Provide the (X, Y) coordinate of the cell's center where the given text is located.  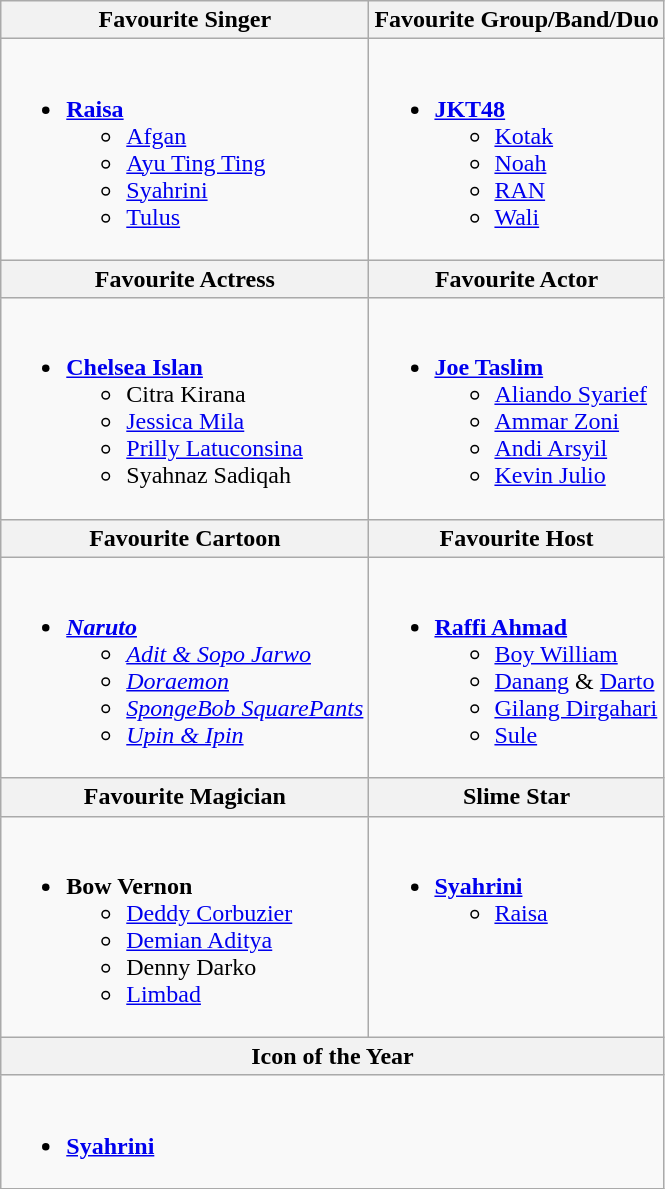
Joe TaslimAliando SyariefAmmar ZoniAndi ArsyilKevin Julio (516, 408)
NarutoAdit & Sopo JarwoDoraemonSpongeBob SquarePantsUpin & Ipin (185, 668)
Slime Star (516, 797)
JKT48KotakNoahRANWali (516, 150)
Favourite Cartoon (185, 538)
SyahriniRaisa (516, 926)
Favourite Actress (185, 279)
Raffi AhmadBoy WilliamDanang & DartoGilang DirgahariSule (516, 668)
Chelsea IslanCitra KiranaJessica MilaPrilly LatuconsinaSyahnaz Sadiqah (185, 408)
Favourite Group/Band/Duo (516, 20)
RaisaAfganAyu Ting TingSyahriniTulus (185, 150)
Icon of the Year (332, 1056)
Bow VernonDeddy CorbuzierDemian AdityaDenny DarkoLimbad (185, 926)
Syahrini (332, 1132)
Favourite Magician (185, 797)
Favourite Singer (185, 20)
Favourite Actor (516, 279)
Favourite Host (516, 538)
